Detect which cell encompasses the target text, then output its (x, y) center coordinate. 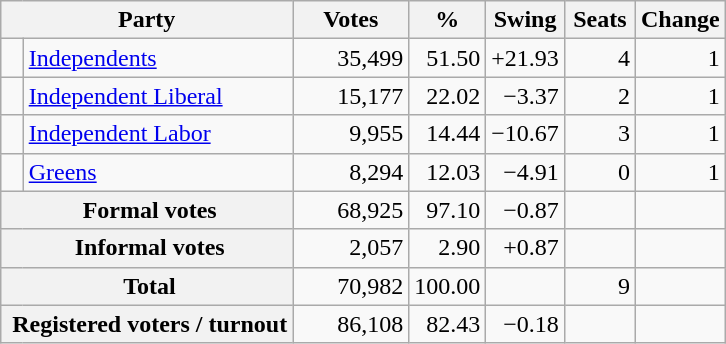
Formal votes (147, 210)
14.44 (448, 134)
15,177 (351, 96)
Registered voters / turnout (147, 324)
Votes (351, 20)
Change (680, 20)
12.03 (448, 172)
97.10 (448, 210)
8,294 (351, 172)
Swing (526, 20)
Seats (600, 20)
+0.87 (526, 248)
Informal votes (147, 248)
2 (600, 96)
35,499 (351, 58)
2.90 (448, 248)
Total (147, 286)
Party (147, 20)
+21.93 (526, 58)
Independent Labor (158, 134)
86,108 (351, 324)
4 (600, 58)
100.00 (448, 286)
−0.87 (526, 210)
51.50 (448, 58)
70,982 (351, 286)
22.02 (448, 96)
Independent Liberal (158, 96)
−10.67 (526, 134)
0 (600, 172)
2,057 (351, 248)
Greens (158, 172)
9 (600, 286)
−0.18 (526, 324)
−4.91 (526, 172)
82.43 (448, 324)
68,925 (351, 210)
% (448, 20)
Independents (158, 58)
3 (600, 134)
9,955 (351, 134)
−3.37 (526, 96)
